Locate the cell with the specified text and output its (X, Y) center coordinate. 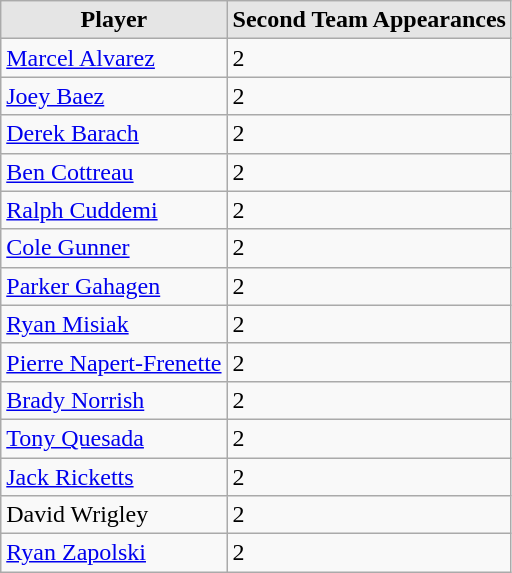
Second Team Appearances (369, 20)
Marcel Alvarez (114, 58)
Jack Ricketts (114, 477)
Parker Gahagen (114, 286)
David Wrigley (114, 515)
Ryan Zapolski (114, 553)
Derek Barach (114, 134)
Cole Gunner (114, 248)
Brady Norrish (114, 400)
Ben Cottreau (114, 172)
Tony Quesada (114, 438)
Pierre Napert-Frenette (114, 362)
Ralph Cuddemi (114, 210)
Ryan Misiak (114, 324)
Joey Baez (114, 96)
Player (114, 20)
